Capture the cell that displays the provided text and extract its [X, Y] central coordinate. 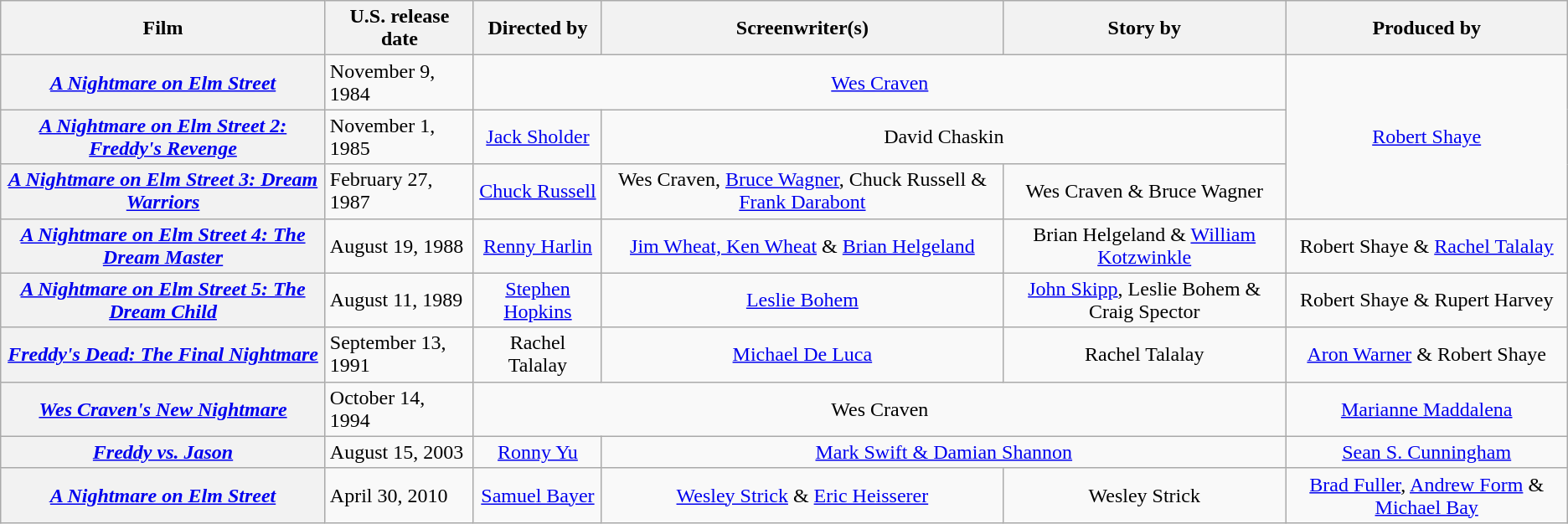
Ronny Yu [538, 452]
February 27, 1987 [399, 191]
Michael De Luca [802, 355]
Directed by [538, 28]
David Chaskin [943, 137]
Wes Craven, Bruce Wagner, Chuck Russell & Frank Darabont [802, 191]
Screenwriter(s) [802, 28]
Film [163, 28]
Wesley Strick [1144, 496]
November 9, 1984 [399, 82]
Jack Sholder [538, 137]
Mark Swift & Damian Shannon [943, 452]
April 30, 2010 [399, 496]
Brian Helgeland & William Kotzwinkle [1144, 246]
Wesley Strick & Eric Heisserer [802, 496]
John Skipp, Leslie Bohem & Craig Spector [1144, 300]
Leslie Bohem [802, 300]
August 15, 2003 [399, 452]
Chuck Russell [538, 191]
Story by [1144, 28]
U.S. release date [399, 28]
Brad Fuller, Andrew Form & Michael Bay [1426, 496]
Freddy vs. Jason [163, 452]
Wes Craven & Bruce Wagner [1144, 191]
A Nightmare on Elm Street 5: The Dream Child [163, 300]
Robert Shaye & Rachel Talalay [1426, 246]
Renny Harlin [538, 246]
Wes Craven's New Nightmare [163, 408]
September 13, 1991 [399, 355]
A Nightmare on Elm Street 2: Freddy's Revenge [163, 137]
November 1, 1985 [399, 137]
A Nightmare on Elm Street 4: The Dream Master [163, 246]
Marianne Maddalena [1426, 408]
Aron Warner & Robert Shaye [1426, 355]
Produced by [1426, 28]
A Nightmare on Elm Street 3: Dream Warriors [163, 191]
Sean S. Cunningham [1426, 452]
Freddy's Dead: The Final Nightmare [163, 355]
August 19, 1988 [399, 246]
October 14, 1994 [399, 408]
Robert Shaye [1426, 137]
August 11, 1989 [399, 300]
Samuel Bayer [538, 496]
Robert Shaye & Rupert Harvey [1426, 300]
Stephen Hopkins [538, 300]
Jim Wheat, Ken Wheat & Brian Helgeland [802, 246]
